Extract the (X, Y) coordinate from the center of the cell holding the provided text.  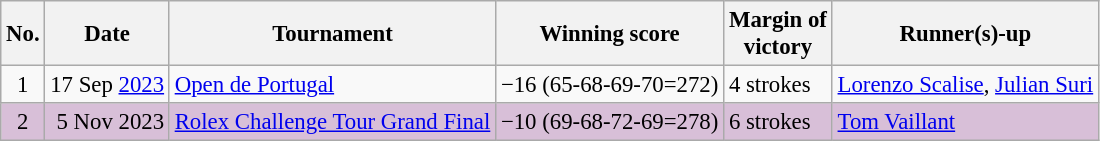
−10 (69-68-72-69=278) (610, 122)
Date (107, 34)
17 Sep 2023 (107, 85)
Rolex Challenge Tour Grand Final (332, 122)
5 Nov 2023 (107, 122)
No. (23, 34)
−16 (65-68-69-70=272) (610, 85)
Tom Vaillant (965, 122)
Tournament (332, 34)
Runner(s)-up (965, 34)
Lorenzo Scalise, Julian Suri (965, 85)
2 (23, 122)
6 strokes (778, 122)
Winning score (610, 34)
Margin ofvictory (778, 34)
Open de Portugal (332, 85)
1 (23, 85)
4 strokes (778, 85)
